Return the (X, Y) coordinate for the center point of the cell that contains the specified text.  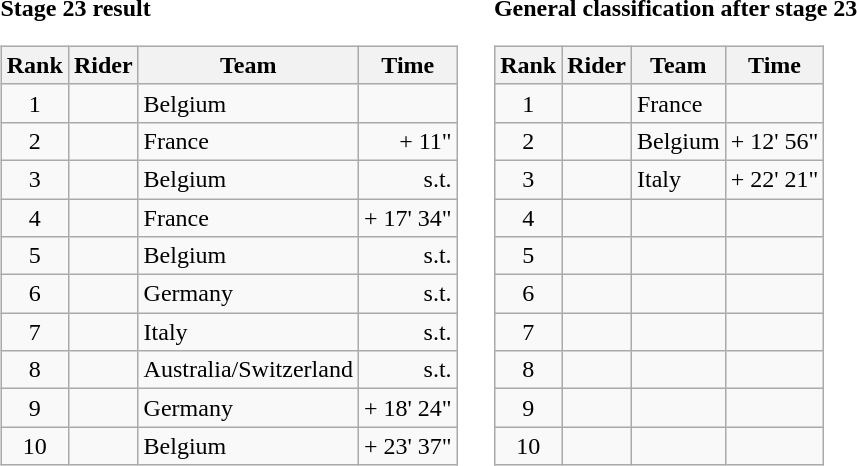
+ 17' 34" (408, 217)
+ 23' 37" (408, 446)
Australia/Switzerland (248, 370)
+ 12' 56" (774, 141)
+ 18' 24" (408, 408)
+ 22' 21" (774, 179)
+ 11" (408, 141)
